Scan for the cell matching the given text and deliver its (x, y) coordinate at center. 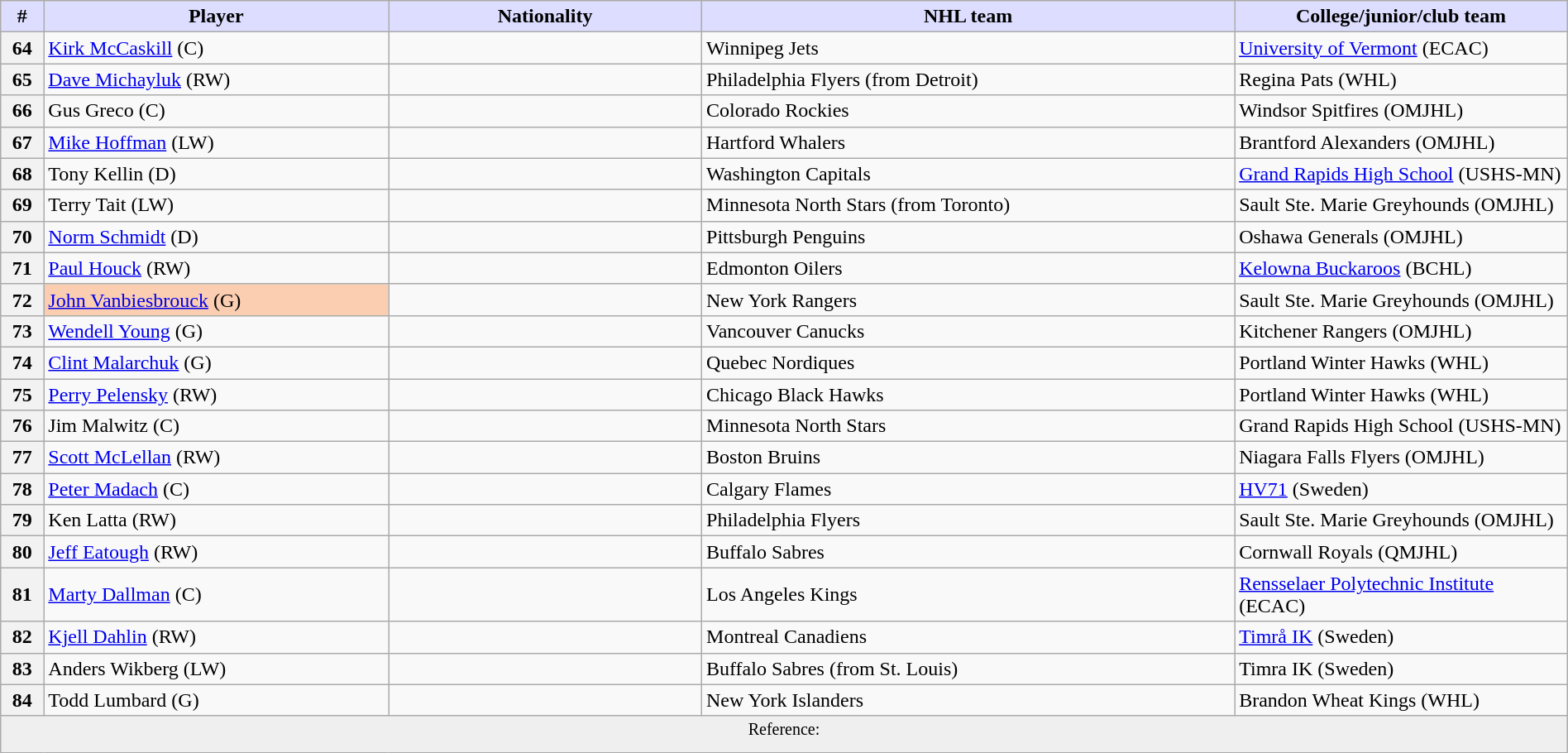
73 (22, 331)
University of Vermont (ECAC) (1401, 48)
Perry Pelensky (RW) (217, 395)
Timra IK (Sweden) (1401, 669)
82 (22, 637)
Quebec Nordiques (968, 362)
Kirk McCaskill (C) (217, 48)
Brantford Alexanders (OMJHL) (1401, 142)
Mike Hoffman (LW) (217, 142)
Kitchener Rangers (OMJHL) (1401, 331)
Reference: (784, 735)
Edmonton Oilers (968, 268)
New York Islanders (968, 700)
Chicago Black Hawks (968, 395)
75 (22, 395)
Norm Schmidt (D) (217, 237)
Minnesota North Stars (from Toronto) (968, 205)
New York Rangers (968, 300)
Paul Houck (RW) (217, 268)
70 (22, 237)
Jim Malwitz (C) (217, 426)
Boston Bruins (968, 458)
Montreal Canadiens (968, 637)
Calgary Flames (968, 489)
Dave Michayluk (RW) (217, 79)
Wendell Young (G) (217, 331)
Rensselaer Polytechnic Institute (ECAC) (1401, 594)
College/junior/club team (1401, 17)
76 (22, 426)
Oshawa Generals (OMJHL) (1401, 237)
84 (22, 700)
Vancouver Canucks (968, 331)
Regina Pats (WHL) (1401, 79)
NHL team (968, 17)
80 (22, 552)
Buffalo Sabres (968, 552)
Kjell Dahlin (RW) (217, 637)
Los Angeles Kings (968, 594)
78 (22, 489)
Colorado Rockies (968, 111)
Scott McLellan (RW) (217, 458)
Player (217, 17)
Tony Kellin (D) (217, 174)
Pittsburgh Penguins (968, 237)
Windsor Spitfires (OMJHL) (1401, 111)
81 (22, 594)
Winnipeg Jets (968, 48)
John Vanbiesbrouck (G) (217, 300)
Hartford Whalers (968, 142)
Minnesota North Stars (968, 426)
Peter Madach (C) (217, 489)
Cornwall Royals (QMJHL) (1401, 552)
Timrå IK (Sweden) (1401, 637)
67 (22, 142)
# (22, 17)
Niagara Falls Flyers (OMJHL) (1401, 458)
Todd Lumbard (G) (217, 700)
77 (22, 458)
74 (22, 362)
83 (22, 669)
Philadelphia Flyers (from Detroit) (968, 79)
Brandon Wheat Kings (WHL) (1401, 700)
Kelowna Buckaroos (BCHL) (1401, 268)
69 (22, 205)
Washington Capitals (968, 174)
64 (22, 48)
Philadelphia Flyers (968, 520)
Terry Tait (LW) (217, 205)
66 (22, 111)
Gus Greco (C) (217, 111)
Clint Malarchuk (G) (217, 362)
Buffalo Sabres (from St. Louis) (968, 669)
72 (22, 300)
Ken Latta (RW) (217, 520)
HV71 (Sweden) (1401, 489)
79 (22, 520)
Jeff Eatough (RW) (217, 552)
Marty Dallman (C) (217, 594)
Anders Wikberg (LW) (217, 669)
71 (22, 268)
65 (22, 79)
68 (22, 174)
Nationality (546, 17)
